Pinpoint the cell where the given text exists, returning its (X, Y) midpoint coordinate. 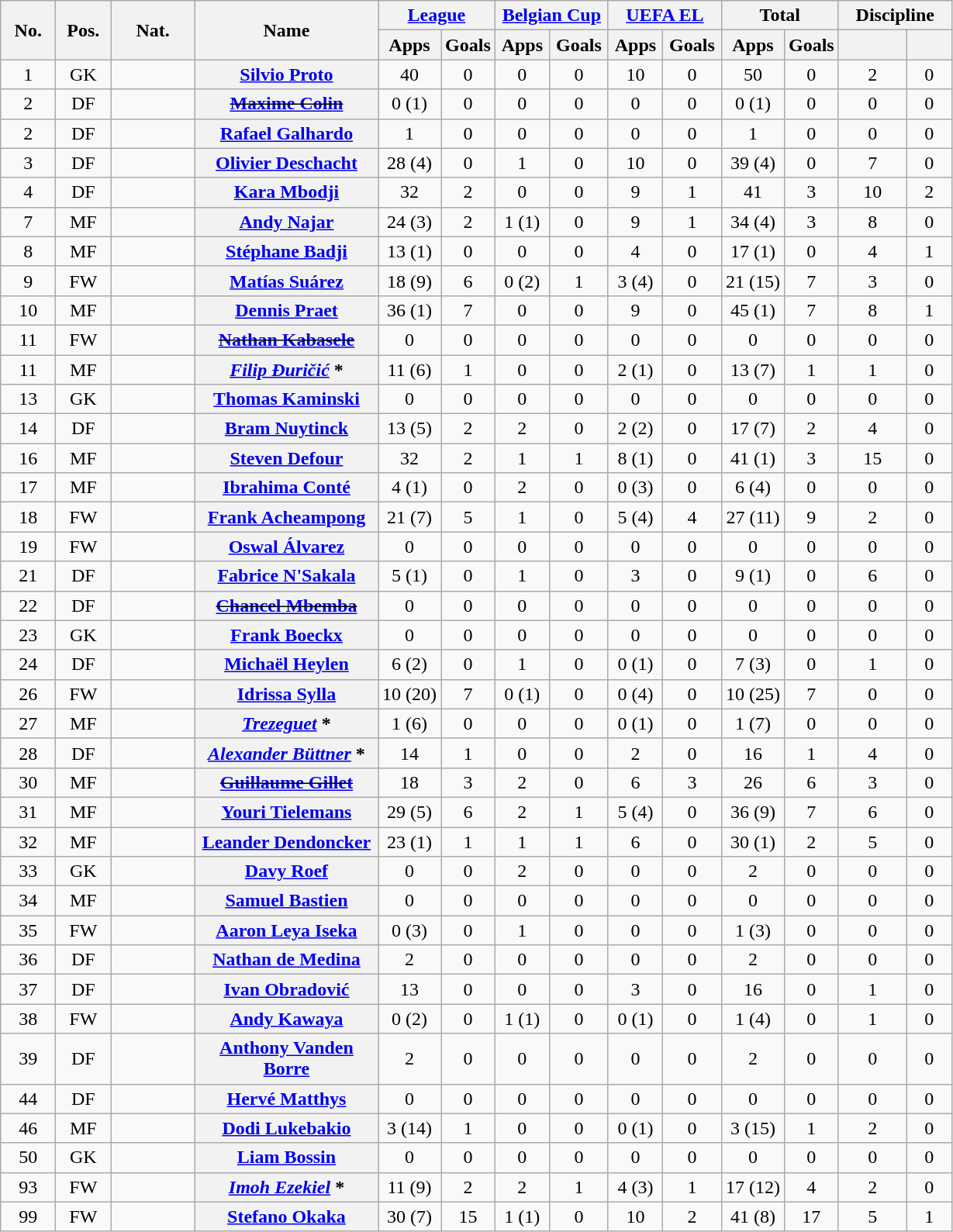
Andy Kawaya (286, 1019)
Alexander Büttner * (286, 753)
37 (28, 989)
21 (15) (752, 281)
19 (28, 547)
17 (12) (752, 1187)
24 (3) (409, 222)
Dodi Lukebakio (286, 1128)
3 (4) (635, 281)
39 (28, 1059)
8 (1) (635, 458)
Nathan Kabasele (286, 340)
Nathan de Medina (286, 960)
36 (1) (409, 310)
41 (1) (752, 458)
31 (28, 812)
Guillaume Gillet (286, 782)
Thomas Kaminski (286, 399)
1 (6) (409, 723)
Name (286, 30)
30 (28, 782)
13 (1) (409, 251)
Chancel Mbemba (286, 606)
23 (1) (409, 841)
Maxime Colin (286, 104)
Aaron Leya Iseka (286, 930)
93 (28, 1187)
27 (11) (752, 517)
Idrissa Sylla (286, 694)
Nat. (154, 30)
Kara Mbodji (286, 192)
Davy Roef (286, 871)
40 (409, 74)
Ivan Obradović (286, 989)
Stefano Okaka (286, 1216)
1 (3) (752, 930)
UEFA EL (665, 16)
13 (7) (752, 370)
41 (752, 192)
Youri Tielemans (286, 812)
35 (28, 930)
41 (8) (752, 1216)
Imoh Ezekiel * (286, 1187)
28 (4) (409, 163)
Hervé Matthys (286, 1099)
2 (1) (635, 370)
22 (28, 606)
Oswal Álvarez (286, 547)
28 (28, 753)
7 (3) (752, 664)
21 (7) (409, 517)
38 (28, 1019)
Ibrahima Conté (286, 488)
34 (4) (752, 222)
11 (9) (409, 1187)
4 (1) (409, 488)
44 (28, 1099)
Rafael Galhardo (286, 133)
Discipline (895, 16)
Dennis Praet (286, 310)
45 (1) (752, 310)
39 (4) (752, 163)
17 (7) (752, 429)
30 (7) (409, 1216)
6 (4) (752, 488)
League (437, 16)
Fabrice N'Sakala (286, 576)
2 (2) (635, 429)
3 (15) (752, 1128)
Michaël Heylen (286, 664)
No. (28, 30)
29 (5) (409, 812)
17 (1) (752, 251)
1 (7) (752, 723)
Matías Suárez (286, 281)
Total (780, 16)
Frank Acheampong (286, 517)
Filip Đuričić * (286, 370)
36 (9) (752, 812)
Trezeguet * (286, 723)
5 (1) (409, 576)
Samuel Bastien (286, 901)
24 (28, 664)
99 (28, 1216)
Andy Najar (286, 222)
0 (4) (635, 694)
34 (28, 901)
Bram Nuytinck (286, 429)
46 (28, 1128)
33 (28, 871)
Leander Dendoncker (286, 841)
10 (25) (752, 694)
11 (6) (409, 370)
Anthony Vanden Borre (286, 1059)
Liam Bossin (286, 1158)
21 (28, 576)
Belgian Cup (551, 16)
13 (5) (409, 429)
23 (28, 635)
4 (3) (635, 1187)
9 (1) (752, 576)
3 (14) (409, 1128)
Pos. (84, 30)
36 (28, 960)
6 (2) (409, 664)
Stéphane Badji (286, 251)
Olivier Deschacht (286, 163)
30 (1) (752, 841)
10 (20) (409, 694)
Frank Boeckx (286, 635)
27 (28, 723)
1 (4) (752, 1019)
Silvio Proto (286, 74)
Steven Defour (286, 458)
18 (9) (409, 281)
